Search for the cell housing the specified text and yield its [X, Y] center coordinate. 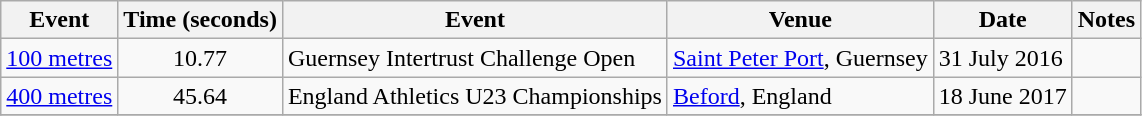
10.77 [200, 58]
400 metres [60, 96]
45.64 [200, 96]
Guernsey Intertrust Challenge Open [474, 58]
England Athletics U23 Championships [474, 96]
18 June 2017 [1002, 96]
Beford, England [800, 96]
Time (seconds) [200, 20]
Venue [800, 20]
Date [1002, 20]
Saint Peter Port, Guernsey [800, 58]
Notes [1106, 20]
100 metres [60, 58]
31 July 2016 [1002, 58]
